Locate the cell with the specified text and output its [X, Y] center coordinate. 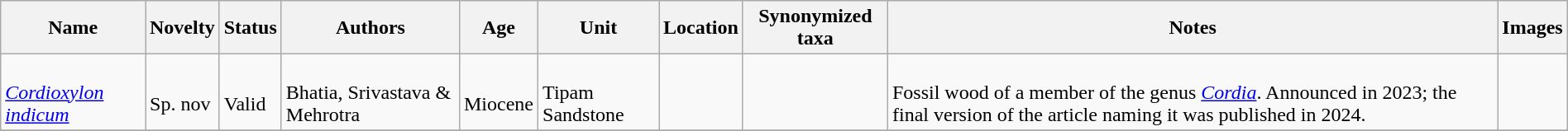
Authors [370, 28]
Fossil wood of a member of the genus Cordia. Announced in 2023; the final version of the article naming it was published in 2024. [1193, 92]
Notes [1193, 28]
Name [73, 28]
Sp. nov [183, 92]
Age [498, 28]
Images [1532, 28]
Location [701, 28]
Status [250, 28]
Tipam Sandstone [599, 92]
Miocene [498, 92]
Cordioxylon indicum [73, 92]
Valid [250, 92]
Bhatia, Srivastava & Mehrotra [370, 92]
Synonymized taxa [815, 28]
Novelty [183, 28]
Unit [599, 28]
